For the text-containing cell, return its midpoint in (X, Y) coordinate format. 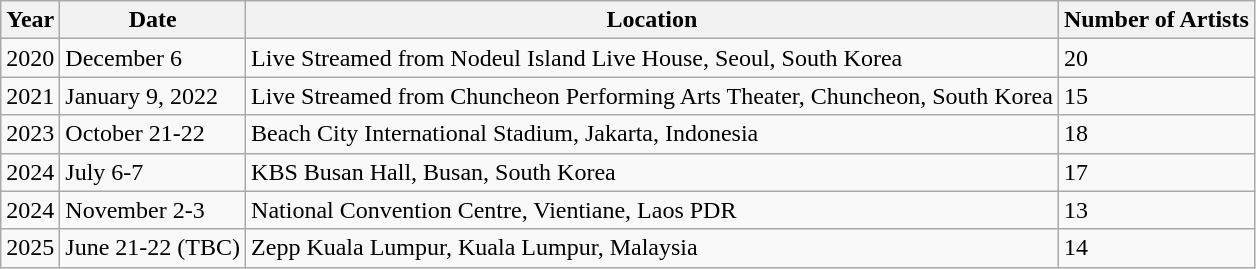
17 (1156, 172)
KBS Busan Hall, Busan, South Korea (652, 172)
Location (652, 20)
Year (30, 20)
Live Streamed from Chuncheon Performing Arts Theater, Chuncheon, South Korea (652, 96)
15 (1156, 96)
National Convention Centre, Vientiane, Laos PDR (652, 210)
Live Streamed from Nodeul Island Live House, Seoul, South Korea (652, 58)
Date (153, 20)
October 21-22 (153, 134)
2025 (30, 248)
13 (1156, 210)
Number of Artists (1156, 20)
2021 (30, 96)
November 2-3 (153, 210)
14 (1156, 248)
December 6 (153, 58)
January 9, 2022 (153, 96)
Beach City International Stadium, Jakarta, Indonesia (652, 134)
June 21-22 (TBC) (153, 248)
18 (1156, 134)
2023 (30, 134)
Zepp Kuala Lumpur, Kuala Lumpur, Malaysia (652, 248)
2020 (30, 58)
20 (1156, 58)
July 6-7 (153, 172)
